Extract the [X, Y] coordinate from the center of the cell holding the provided text.  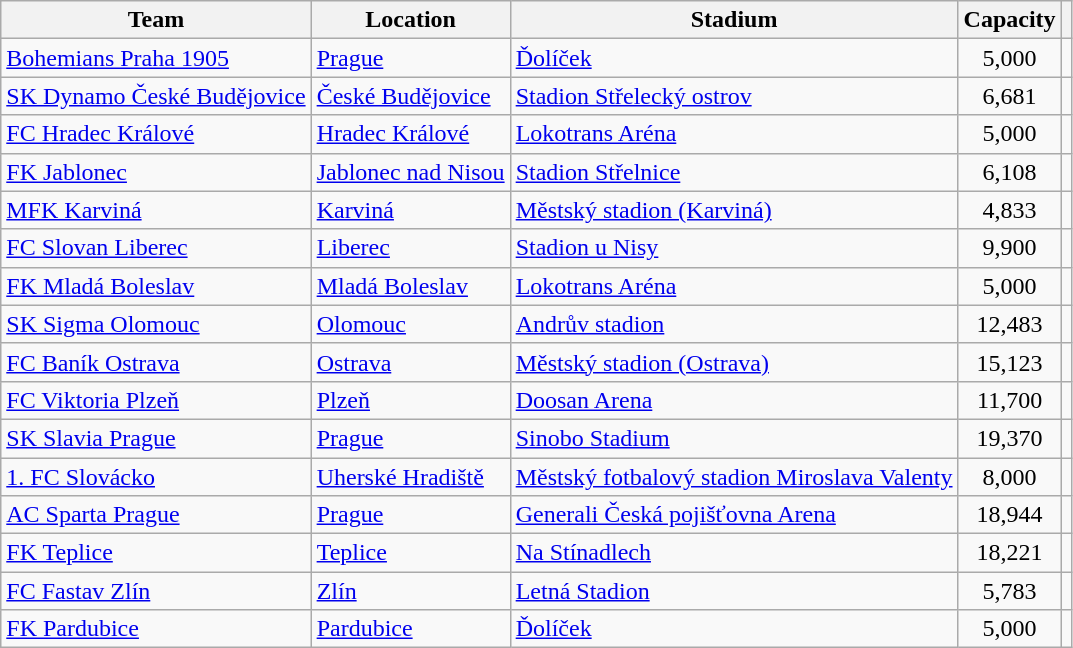
Plzeň [410, 400]
Na Stínadlech [734, 553]
1. FC Slovácko [156, 477]
6,681 [1010, 96]
4,833 [1010, 210]
9,900 [1010, 248]
Liberec [410, 248]
Městský stadion (Karviná) [734, 210]
FC Baník Ostrava [156, 362]
Ostrava [410, 362]
Uherské Hradiště [410, 477]
Stadion Střelecký ostrov [734, 96]
FC Viktoria Plzeň [156, 400]
Generali Česká pojišťovna Arena [734, 515]
MFK Karviná [156, 210]
České Budějovice [410, 96]
15,123 [1010, 362]
Bohemians Praha 1905 [156, 58]
Městský stadion (Ostrava) [734, 362]
Olomouc [410, 324]
Zlín [410, 591]
18,944 [1010, 515]
Stadion u Nisy [734, 248]
Stadion Střelnice [734, 172]
Team [156, 20]
Andrův stadion [734, 324]
FC Fastav Zlín [156, 591]
Doosan Arena [734, 400]
SK Sigma Olomouc [156, 324]
FC Hradec Králové [156, 134]
SK Slavia Prague [156, 438]
19,370 [1010, 438]
11,700 [1010, 400]
Letná Stadion [734, 591]
Pardubice [410, 629]
5,783 [1010, 591]
FK Teplice [156, 553]
FK Pardubice [156, 629]
18,221 [1010, 553]
8,000 [1010, 477]
SK Dynamo České Budějovice [156, 96]
12,483 [1010, 324]
Karviná [410, 210]
Hradec Králové [410, 134]
FK Mladá Boleslav [156, 286]
Jablonec nad Nisou [410, 172]
FK Jablonec [156, 172]
Mladá Boleslav [410, 286]
FC Slovan Liberec [156, 248]
AC Sparta Prague [156, 515]
Městský fotbalový stadion Miroslava Valenty [734, 477]
6,108 [1010, 172]
Teplice [410, 553]
Sinobo Stadium [734, 438]
Location [410, 20]
Stadium [734, 20]
Capacity [1010, 20]
